Identify which cell holds the provided text, then report its (x, y) central coordinate. 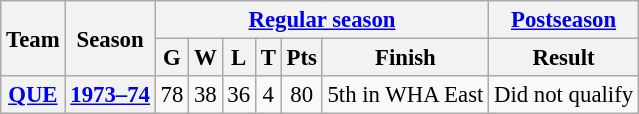
QUE (33, 95)
1973–74 (110, 95)
T (268, 58)
78 (172, 95)
Postseason (564, 20)
Season (110, 38)
4 (268, 95)
G (172, 58)
5th in WHA East (405, 95)
Pts (302, 58)
38 (206, 95)
Finish (405, 58)
36 (238, 95)
L (238, 58)
Did not qualify (564, 95)
Team (33, 38)
W (206, 58)
Result (564, 58)
Regular season (322, 20)
80 (302, 95)
